Capture the cell that displays the provided text and extract its [X, Y] central coordinate. 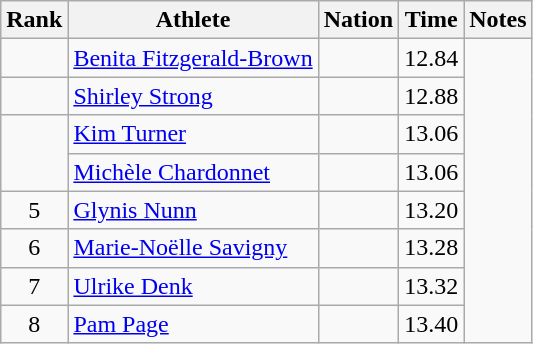
Glynis Nunn [193, 210]
Marie-Noëlle Savigny [193, 248]
Kim Turner [193, 134]
13.20 [432, 210]
Time [432, 20]
7 [34, 286]
12.88 [432, 96]
Notes [498, 20]
Benita Fitzgerald-Brown [193, 58]
6 [34, 248]
12.84 [432, 58]
Pam Page [193, 324]
8 [34, 324]
5 [34, 210]
Rank [34, 20]
13.40 [432, 324]
Ulrike Denk [193, 286]
Michèle Chardonnet [193, 172]
13.32 [432, 286]
13.28 [432, 248]
Nation [358, 20]
Shirley Strong [193, 96]
Athlete [193, 20]
